Capture the cell that displays the provided text and extract its (x, y) central coordinate. 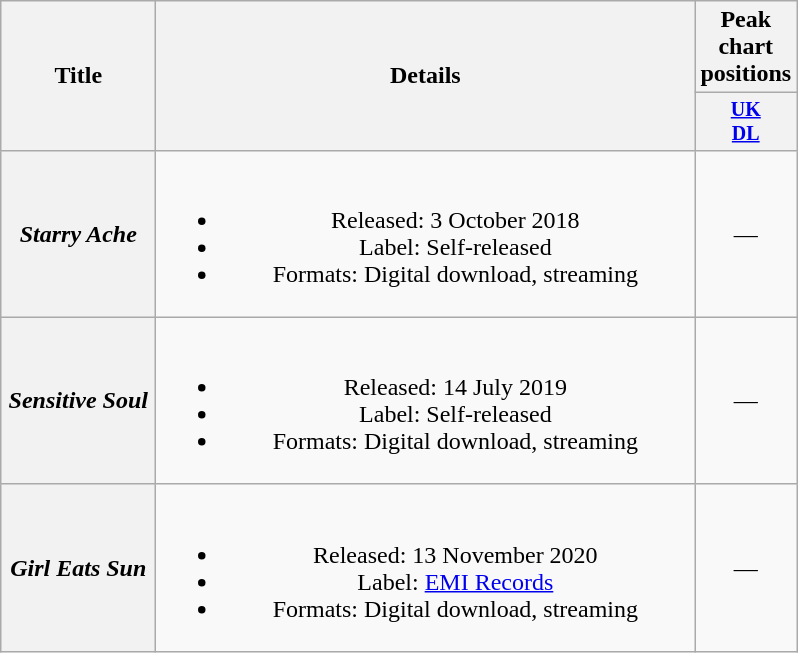
Sensitive Soul (78, 400)
Peak chart positions (746, 47)
Released: 13 November 2020Label: EMI RecordsFormats: Digital download, streaming (426, 568)
Girl Eats Sun (78, 568)
Released: 14 July 2019Label: Self-releasedFormats: Digital download, streaming (426, 400)
Details (426, 76)
UKDL (746, 122)
Starry Ache (78, 234)
Released: 3 October 2018Label: Self-releasedFormats: Digital download, streaming (426, 234)
Title (78, 76)
